Search for the cell housing the specified text and yield its [x, y] center coordinate. 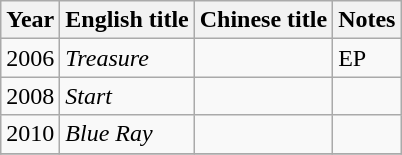
Blue Ray [127, 134]
2010 [30, 134]
2008 [30, 96]
2006 [30, 58]
Notes [367, 20]
EP [367, 58]
Year [30, 20]
Treasure [127, 58]
Start [127, 96]
Chinese title [263, 20]
English title [127, 20]
